Extract the (x, y) coordinate from the center of the cell holding the provided text.  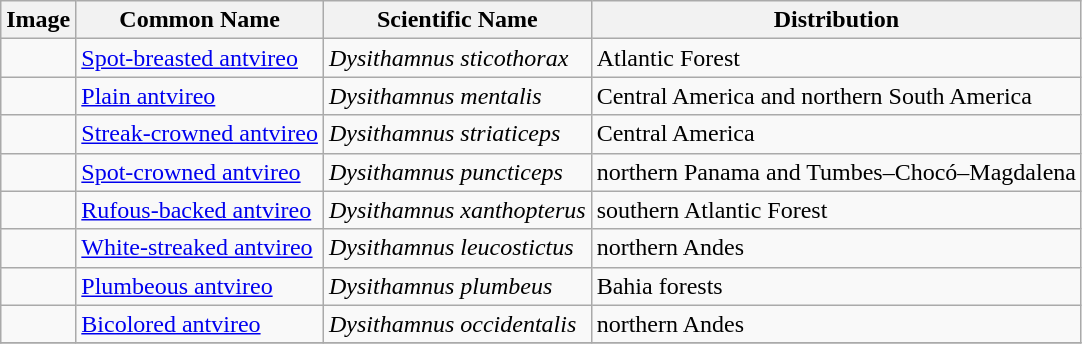
Dysithamnus occidentalis (457, 324)
Dysithamnus leucostictus (457, 248)
Common Name (200, 20)
Dysithamnus xanthopterus (457, 210)
Plain antvireo (200, 96)
Central America and northern South America (836, 96)
Dysithamnus puncticeps (457, 172)
Bicolored antvireo (200, 324)
southern Atlantic Forest (836, 210)
Dysithamnus mentalis (457, 96)
Spot-crowned antvireo (200, 172)
White-streaked antvireo (200, 248)
Bahia forests (836, 286)
Plumbeous antvireo (200, 286)
Spot-breasted antvireo (200, 58)
northern Panama and Tumbes–Chocó–Magdalena (836, 172)
Distribution (836, 20)
Streak-crowned antvireo (200, 134)
Scientific Name (457, 20)
Central America (836, 134)
Dysithamnus plumbeus (457, 286)
Dysithamnus striaticeps (457, 134)
Atlantic Forest (836, 58)
Rufous-backed antvireo (200, 210)
Dysithamnus sticothorax (457, 58)
Image (38, 20)
